For the text-containing cell, return its midpoint in [X, Y] coordinate format. 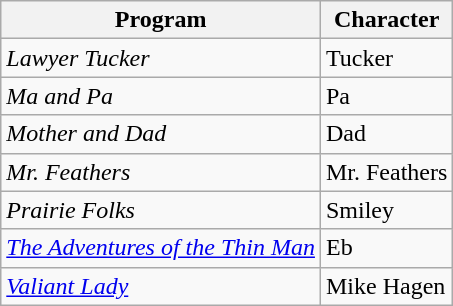
Prairie Folks [161, 210]
Mother and Dad [161, 134]
Mike Hagen [386, 286]
Smiley [386, 210]
Lawyer Tucker [161, 58]
Character [386, 20]
The Adventures of the Thin Man [161, 248]
Dad [386, 134]
Valiant Lady [161, 286]
Pa [386, 96]
Tucker [386, 58]
Eb [386, 248]
Program [161, 20]
Ma and Pa [161, 96]
